Identify which cell holds the provided text, then report its (x, y) central coordinate. 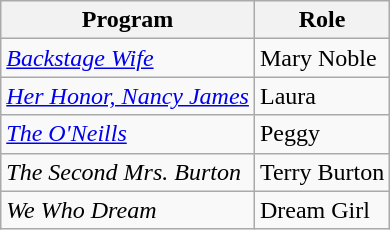
Peggy (322, 134)
Dream Girl (322, 210)
Program (128, 20)
Terry Burton (322, 172)
Laura (322, 96)
Backstage Wife (128, 58)
The Second Mrs. Burton (128, 172)
Her Honor, Nancy James (128, 96)
Mary Noble (322, 58)
The O'Neills (128, 134)
We Who Dream (128, 210)
Role (322, 20)
